Detect which cell encompasses the target text, then output its (X, Y) center coordinate. 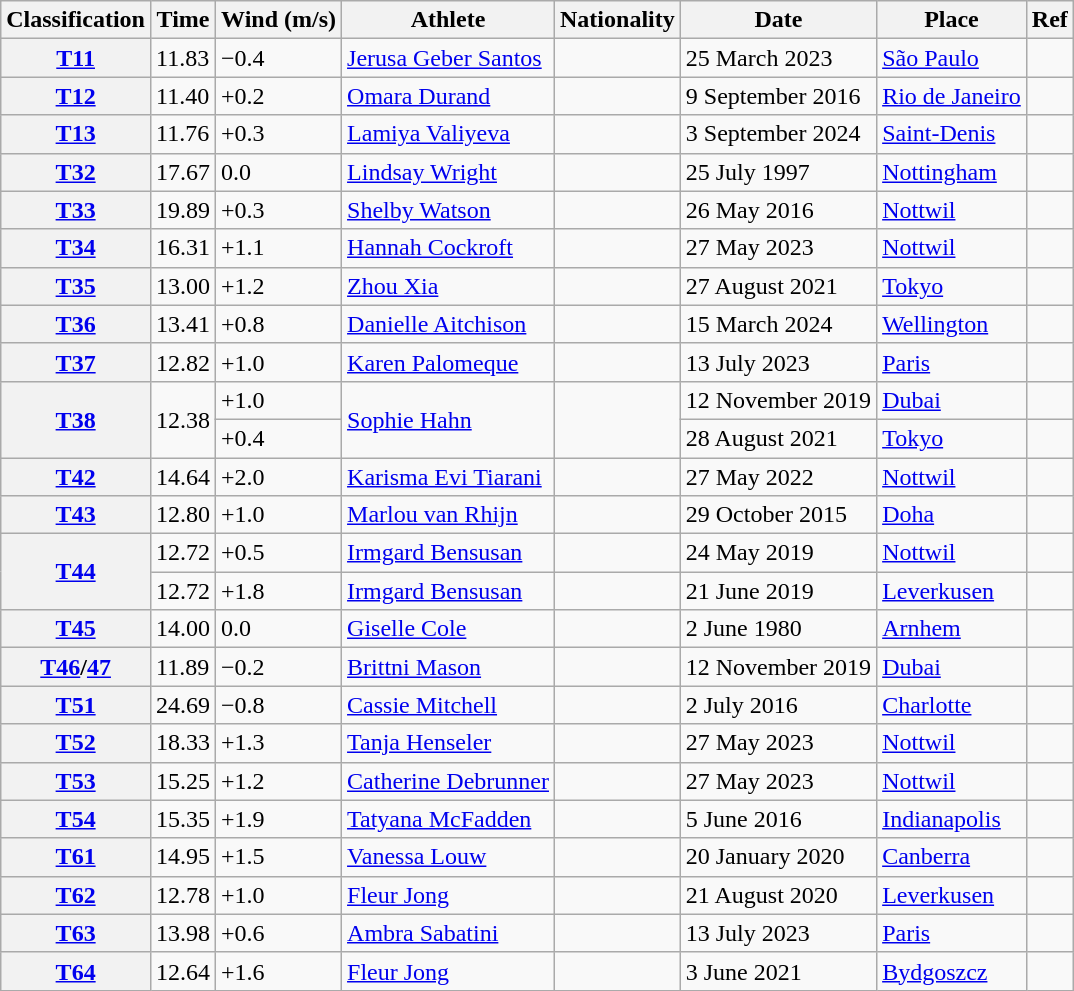
13.98 (182, 933)
27 August 2021 (778, 286)
16.31 (182, 248)
T44 (76, 572)
+1.5 (279, 857)
T35 (76, 286)
14.95 (182, 857)
12.38 (182, 419)
15.25 (182, 781)
T43 (76, 515)
Rio de Janeiro (952, 96)
+0.5 (279, 553)
T38 (76, 419)
+1.1 (279, 248)
29 October 2015 (778, 515)
T52 (76, 743)
Hannah Cockroft (448, 248)
Bydgoszcz (952, 971)
9 September 2016 (778, 96)
Charlotte (952, 705)
T62 (76, 895)
11.83 (182, 58)
T46/47 (76, 667)
11.89 (182, 667)
+1.8 (279, 591)
+0.2 (279, 96)
−0.2 (279, 667)
Danielle Aitchison (448, 324)
Omara Durand (448, 96)
+1.3 (279, 743)
Saint-Denis (952, 134)
21 August 2020 (778, 895)
24.69 (182, 705)
28 August 2021 (778, 438)
Arnhem (952, 629)
Lindsay Wright (448, 172)
+1.9 (279, 819)
T37 (76, 362)
T54 (76, 819)
T34 (76, 248)
Brittni Mason (448, 667)
Lamiya Valiyeva (448, 134)
21 June 2019 (778, 591)
12.78 (182, 895)
3 June 2021 (778, 971)
18.33 (182, 743)
Ref (1050, 20)
24 May 2019 (778, 553)
Marlou van Rhijn (448, 515)
13.41 (182, 324)
T53 (76, 781)
São Paulo (952, 58)
Wind (m/s) (279, 20)
25 July 1997 (778, 172)
15.35 (182, 819)
2 June 1980 (778, 629)
Doha (952, 515)
Athlete (448, 20)
+1.6 (279, 971)
Zhou Xia (448, 286)
Jerusa Geber Santos (448, 58)
Karen Palomeque (448, 362)
14.00 (182, 629)
12.64 (182, 971)
Cassie Mitchell (448, 705)
T13 (76, 134)
Giselle Cole (448, 629)
Catherine Debrunner (448, 781)
T51 (76, 705)
13.00 (182, 286)
T45 (76, 629)
17.67 (182, 172)
5 June 2016 (778, 819)
T64 (76, 971)
Tanja Henseler (448, 743)
Classification (76, 20)
Place (952, 20)
12.80 (182, 515)
14.64 (182, 477)
T11 (76, 58)
−0.4 (279, 58)
Ambra Sabatini (448, 933)
T61 (76, 857)
20 January 2020 (778, 857)
15 March 2024 (778, 324)
Time (182, 20)
Nottingham (952, 172)
27 May 2022 (778, 477)
T36 (76, 324)
Vanessa Louw (448, 857)
19.89 (182, 210)
Tatyana McFadden (448, 819)
11.76 (182, 134)
11.40 (182, 96)
T32 (76, 172)
−0.8 (279, 705)
25 March 2023 (778, 58)
+0.8 (279, 324)
3 September 2024 (778, 134)
+0.4 (279, 438)
Canberra (952, 857)
T63 (76, 933)
Sophie Hahn (448, 419)
T42 (76, 477)
+0.6 (279, 933)
T12 (76, 96)
Date (778, 20)
+2.0 (279, 477)
2 July 2016 (778, 705)
Indianapolis (952, 819)
12.82 (182, 362)
Karisma Evi Tiarani (448, 477)
26 May 2016 (778, 210)
Shelby Watson (448, 210)
Wellington (952, 324)
T33 (76, 210)
Nationality (618, 20)
